Determine the (x, y) coordinate at the center of the cell enclosing the given text.  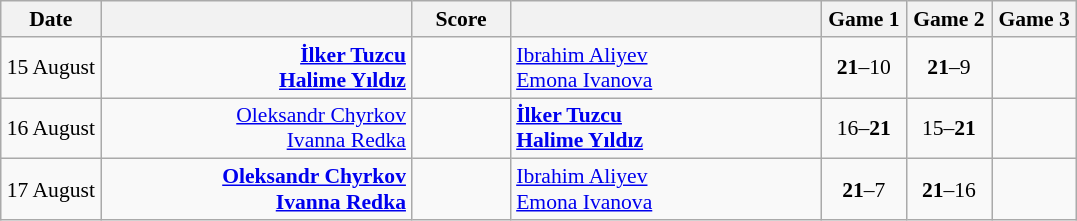
Score (461, 19)
Game 2 (948, 19)
Date (51, 19)
15 August (51, 68)
16–21 (864, 128)
15–21 (948, 128)
21–10 (864, 68)
21–7 (864, 190)
Game 1 (864, 19)
21–9 (948, 68)
Game 3 (1034, 19)
17 August (51, 190)
16 August (51, 128)
21–16 (948, 190)
